Find where the given text appears and provide that cell's center as [x, y] coordinate. 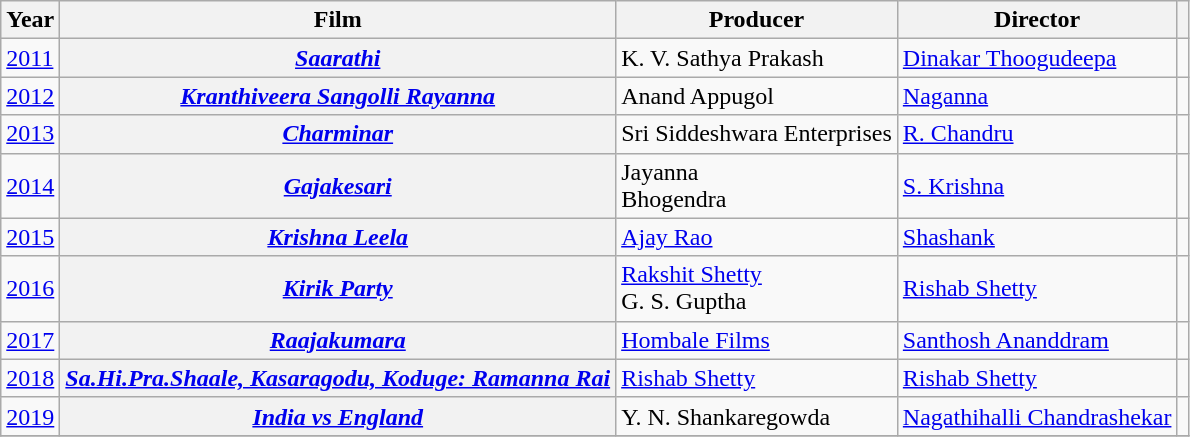
Saarathi [338, 58]
Charminar [338, 134]
K. V. Sathya Prakash [757, 58]
India vs England [338, 416]
Y. N. Shankaregowda [757, 416]
Naganna [1037, 96]
2012 [30, 96]
Krishna Leela [338, 237]
Hombale Films [757, 340]
Sri Siddeshwara Enterprises [757, 134]
R. Chandru [1037, 134]
Nagathihalli Chandrashekar [1037, 416]
Rakshit Shetty G. S. Guptha [757, 288]
Dinakar Thoogudeepa [1037, 58]
Santhosh Ananddram [1037, 340]
Anand Appugol [757, 96]
2017 [30, 340]
Gajakesari [338, 186]
Sa.Hi.Pra.Shaale, Kasaragodu, Koduge: Ramanna Rai [338, 378]
Director [1037, 20]
Kirik Party [338, 288]
2018 [30, 378]
Raajakumara [338, 340]
2019 [30, 416]
2016 [30, 288]
2011 [30, 58]
2015 [30, 237]
Year [30, 20]
Shashank [1037, 237]
Jayanna Bhogendra [757, 186]
Ajay Rao [757, 237]
Film [338, 20]
Producer [757, 20]
2014 [30, 186]
2013 [30, 134]
Kranthiveera Sangolli Rayanna [338, 96]
S. Krishna [1037, 186]
